Return the [X, Y] coordinate for the center point of the cell that contains the specified text.  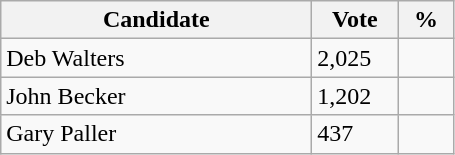
Gary Paller [156, 134]
John Becker [156, 96]
Candidate [156, 20]
437 [355, 134]
2,025 [355, 58]
% [426, 20]
Deb Walters [156, 58]
Vote [355, 20]
1,202 [355, 96]
